From the cell containing the given text, extract its center point as (x, y) coordinate. 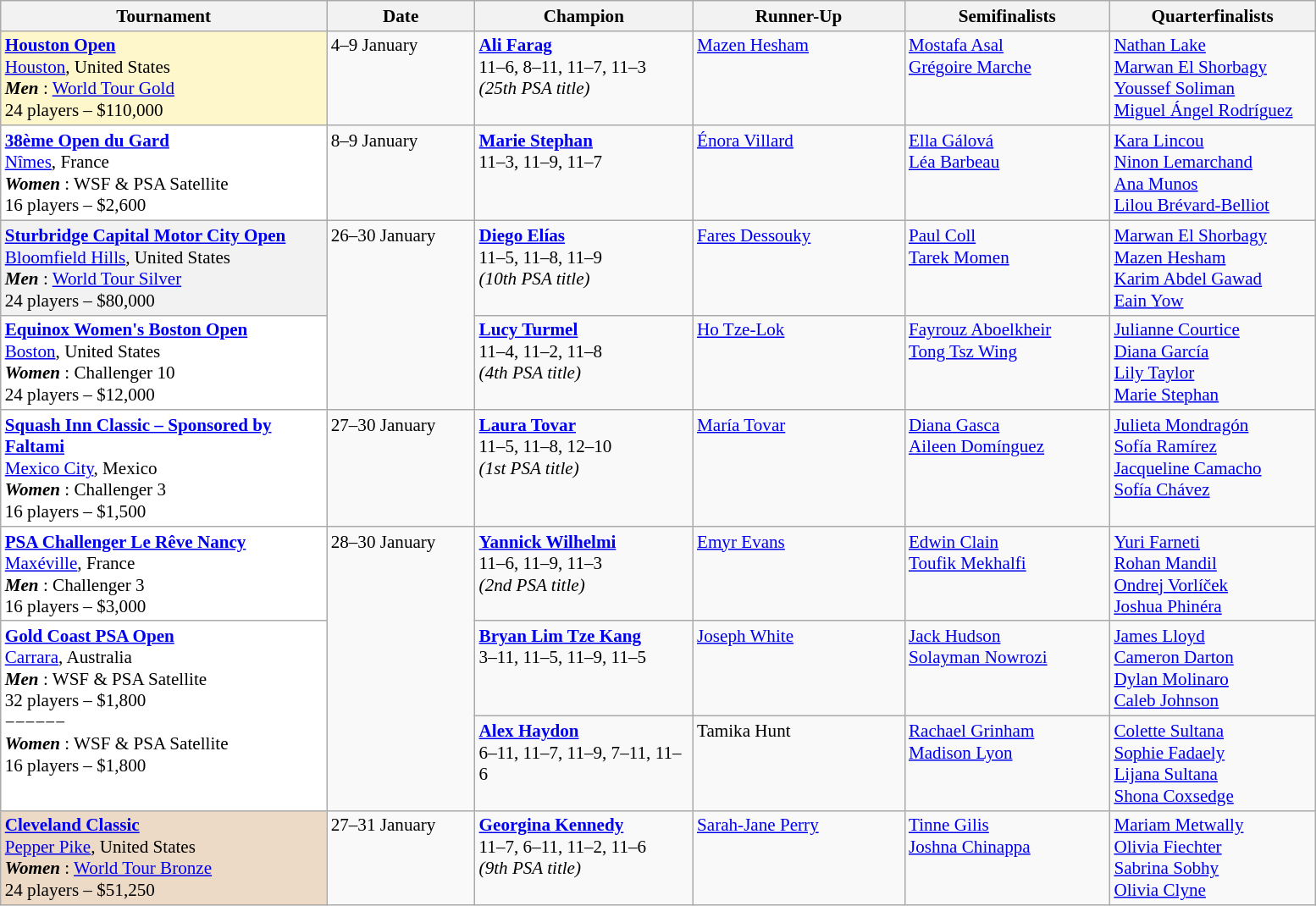
Ella Gálová Léa Barbeau (1007, 173)
Lucy Turmel11–4, 11–2, 11–8(4th PSA title) (584, 362)
Equinox Women's Boston Open Boston, United States Women : Challenger 1024 players – $12,000 (164, 362)
Emyr Evans (799, 573)
Champion (584, 15)
Fares Dessouky (799, 268)
Laura Tovar11–5, 11–8, 12–10(1st PSA title) (584, 467)
Houston Open Houston, United States Men : World Tour Gold24 players – $110,000 (164, 78)
Tournament (164, 15)
Quarterfinalists (1212, 15)
Jack Hudson Solayman Nowrozi (1007, 668)
Fayrouz Aboelkheir Tong Tsz Wing (1007, 362)
Kara Lincou Ninon Lemarchand Ana Munos Lilou Brévard-Belliot (1212, 173)
27–31 January (401, 858)
Gold Coast PSA Open Carrara, Australia Men : WSF & PSA Satellite32 players – $1,800−−−−−− Women : WSF & PSA Satellite16 players – $1,800 (164, 715)
Rachael Grinham Madison Lyon (1007, 763)
Julianne Courtice Diana García Lily Taylor Marie Stephan (1212, 362)
Julieta Mondragón Sofía Ramírez Jacqueline Camacho Sofía Chávez (1212, 467)
Ali Farag11–6, 8–11, 11–7, 11–3(25th PSA title) (584, 78)
27–30 January (401, 467)
4–9 January (401, 78)
Bryan Lim Tze Kang3–11, 11–5, 11–9, 11–5 (584, 668)
Marie Stephan11–3, 11–9, 11–7 (584, 173)
Edwin Clain Toufik Mekhalfi (1007, 573)
Nathan Lake Marwan El Shorbagy Youssef Soliman Miguel Ángel Rodríguez (1212, 78)
Paul Coll Tarek Momen (1007, 268)
Diana Gasca Aileen Domínguez (1007, 467)
38ème Open du Gard Nîmes, France Women : WSF & PSA Satellite16 players – $2,600 (164, 173)
Joseph White (799, 668)
Sturbridge Capital Motor City Open Bloomfield Hills, United States Men : World Tour Silver24 players – $80,000 (164, 268)
Diego Elías11–5, 11–8, 11–9(10th PSA title) (584, 268)
James Lloyd Cameron Darton Dylan Molinaro Caleb Johnson (1212, 668)
Cleveland Classic Pepper Pike, United States Women : World Tour Bronze24 players – $51,250 (164, 858)
Sarah-Jane Perry (799, 858)
Yannick Wilhelmi11–6, 11–9, 11–3(2nd PSA title) (584, 573)
Yuri Farneti Rohan Mandil Ondrej Vorlíček Joshua Phinéra (1212, 573)
Georgina Kennedy11–7, 6–11, 11–2, 11–6(9th PSA title) (584, 858)
Alex Haydon6–11, 11–7, 11–9, 7–11, 11–6 (584, 763)
28–30 January (401, 668)
8–9 January (401, 173)
Tamika Hunt (799, 763)
Squash Inn Classic – Sponsored by Faltami Mexico City, Mexico Women : Challenger 316 players – $1,500 (164, 467)
Runner-Up (799, 15)
PSA Challenger Le Rêve Nancy Maxéville, France Men : Challenger 316 players – $3,000 (164, 573)
Tinne Gilis Joshna Chinappa (1007, 858)
Mazen Hesham (799, 78)
Colette Sultana Sophie Fadaely Lijana Sultana Shona Coxsedge (1212, 763)
Marwan El Shorbagy Mazen Hesham Karim Abdel Gawad Eain Yow (1212, 268)
Énora Villard (799, 173)
26–30 January (401, 315)
María Tovar (799, 467)
Date (401, 15)
Mariam Metwally Olivia Fiechter Sabrina Sobhy Olivia Clyne (1212, 858)
Semifinalists (1007, 15)
Mostafa Asal Grégoire Marche (1007, 78)
Ho Tze-Lok (799, 362)
